Determine the [X, Y] coordinate at the center of the cell enclosing the given text.  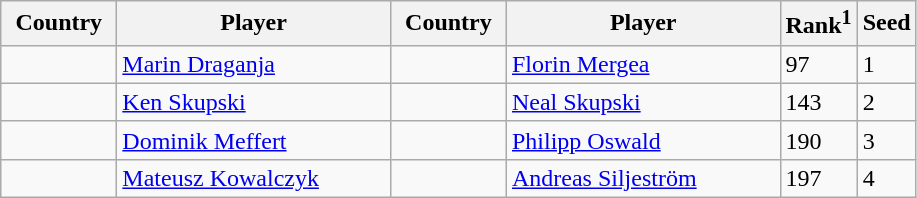
Dominik Meffert [254, 140]
143 [818, 102]
197 [818, 178]
97 [818, 64]
190 [818, 140]
Mateusz Kowalczyk [254, 178]
Florin Mergea [643, 64]
Marin Draganja [254, 64]
Andreas Siljeström [643, 178]
3 [886, 140]
2 [886, 102]
1 [886, 64]
Seed [886, 24]
Rank1 [818, 24]
4 [886, 178]
Neal Skupski [643, 102]
Philipp Oswald [643, 140]
Ken Skupski [254, 102]
